Pinpoint the cell where the given text exists, returning its (X, Y) midpoint coordinate. 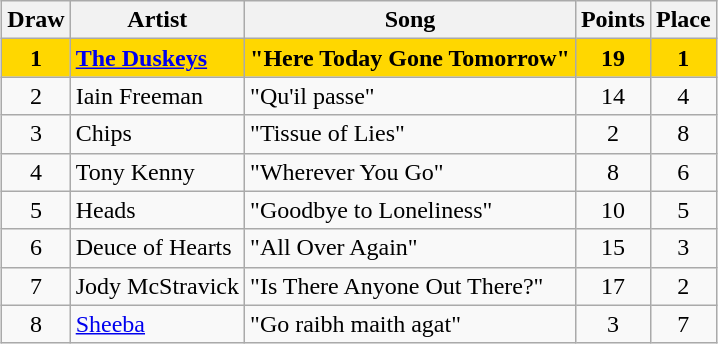
Points (612, 20)
"All Over Again" (410, 248)
Tony Kenny (157, 172)
"Go raibh maith agat" (410, 324)
15 (612, 248)
"Wherever You Go" (410, 172)
Place (683, 20)
Jody McStravick (157, 286)
Artist (157, 20)
The Duskeys (157, 58)
14 (612, 96)
Draw (36, 20)
"Is There Anyone Out There?" (410, 286)
Sheeba (157, 324)
"Goodbye to Loneliness" (410, 210)
Iain Freeman (157, 96)
Deuce of Hearts (157, 248)
10 (612, 210)
Heads (157, 210)
17 (612, 286)
19 (612, 58)
Chips (157, 134)
"Tissue of Lies" (410, 134)
Song (410, 20)
"Qu'il passe" (410, 96)
"Here Today Gone Tomorrow" (410, 58)
